Pinpoint the cell where the given text exists, returning its (x, y) midpoint coordinate. 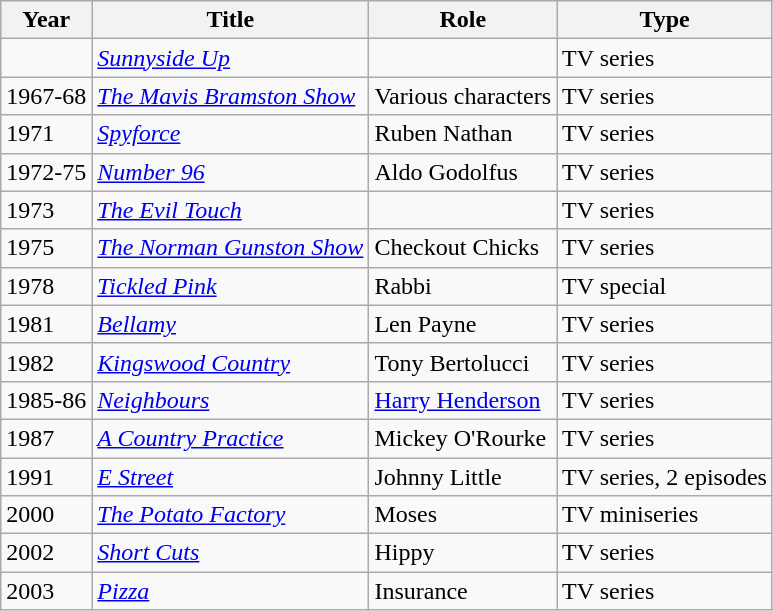
A Country Practice (230, 438)
1978 (46, 286)
Various characters (463, 96)
1973 (46, 210)
Moses (463, 515)
The Potato Factory (230, 515)
TV miniseries (665, 515)
Mickey O'Rourke (463, 438)
Harry Henderson (463, 400)
Aldo Godolfus (463, 172)
Johnny Little (463, 477)
1967-68 (46, 96)
TV series, 2 episodes (665, 477)
1991 (46, 477)
Tony Bertolucci (463, 362)
Rabbi (463, 286)
1975 (46, 248)
The Evil Touch (230, 210)
2002 (46, 553)
E Street (230, 477)
Year (46, 20)
Ruben Nathan (463, 134)
The Norman Gunston Show (230, 248)
1981 (46, 324)
1987 (46, 438)
TV special (665, 286)
Kingswood Country (230, 362)
The Mavis Bramston Show (230, 96)
1971 (46, 134)
1985-86 (46, 400)
Sunnyside Up (230, 58)
Type (665, 20)
2000 (46, 515)
Spyforce (230, 134)
Tickled Pink (230, 286)
Title (230, 20)
Checkout Chicks (463, 248)
Insurance (463, 591)
Hippy (463, 553)
1982 (46, 362)
Short Cuts (230, 553)
Neighbours (230, 400)
Len Payne (463, 324)
Number 96 (230, 172)
Bellamy (230, 324)
1972-75 (46, 172)
Role (463, 20)
Pizza (230, 591)
2003 (46, 591)
